Scan for the cell matching the given text and deliver its (x, y) coordinate at center. 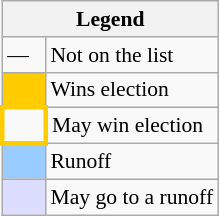
Legend (110, 19)
May go to a runoff (132, 197)
Not on the list (132, 55)
May win election (132, 126)
Runoff (132, 162)
Wins election (132, 90)
— (24, 55)
